Scan for the cell matching the given text and deliver its [X, Y] coordinate at center. 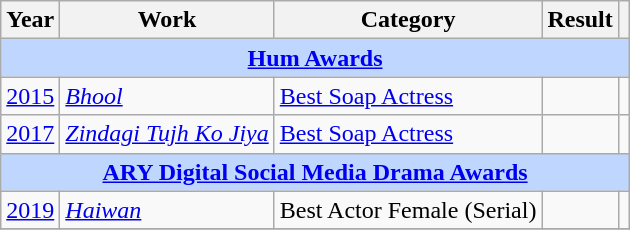
2017 [30, 134]
2019 [30, 210]
Category [408, 20]
Work [167, 20]
2015 [30, 96]
Best Actor Female (Serial) [408, 210]
ARY Digital Social Media Drama Awards [316, 172]
Zindagi Tujh Ko Jiya [167, 134]
Haiwan [167, 210]
Hum Awards [316, 58]
Bhool [167, 96]
Result [580, 20]
Year [30, 20]
